Identify which cell holds the provided text, then report its [x, y] central coordinate. 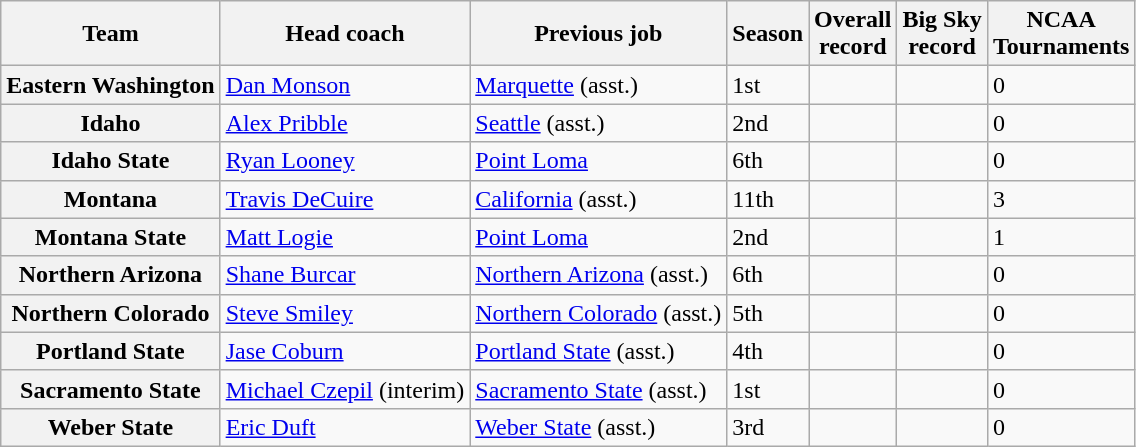
Head coach [345, 34]
Michael Czepil (interim) [345, 389]
Travis DeCuire [345, 199]
Seattle (asst.) [598, 123]
Idaho State [110, 161]
Overallrecord [853, 34]
Weber State (asst.) [598, 427]
Shane Burcar [345, 275]
Dan Monson [345, 85]
Jase Coburn [345, 351]
Ryan Looney [345, 161]
Eastern Washington [110, 85]
Weber State [110, 427]
Matt Logie [345, 237]
Previous job [598, 34]
Sacramento State [110, 389]
Alex Pribble [345, 123]
Idaho [110, 123]
5th [768, 313]
Season [768, 34]
11th [768, 199]
Montana [110, 199]
1 [1061, 237]
Northern Arizona [110, 275]
Big Sky record [942, 34]
Team [110, 34]
Eric Duft [345, 427]
4th [768, 351]
California (asst.) [598, 199]
Northern Arizona (asst.) [598, 275]
Marquette (asst.) [598, 85]
NCAATournaments [1061, 34]
Steve Smiley [345, 313]
3 [1061, 199]
Northern Colorado (asst.) [598, 313]
Montana State [110, 237]
Portland State [110, 351]
Northern Colorado [110, 313]
Sacramento State (asst.) [598, 389]
3rd [768, 427]
Portland State (asst.) [598, 351]
